Pinpoint the cell where the given text exists, returning its [X, Y] midpoint coordinate. 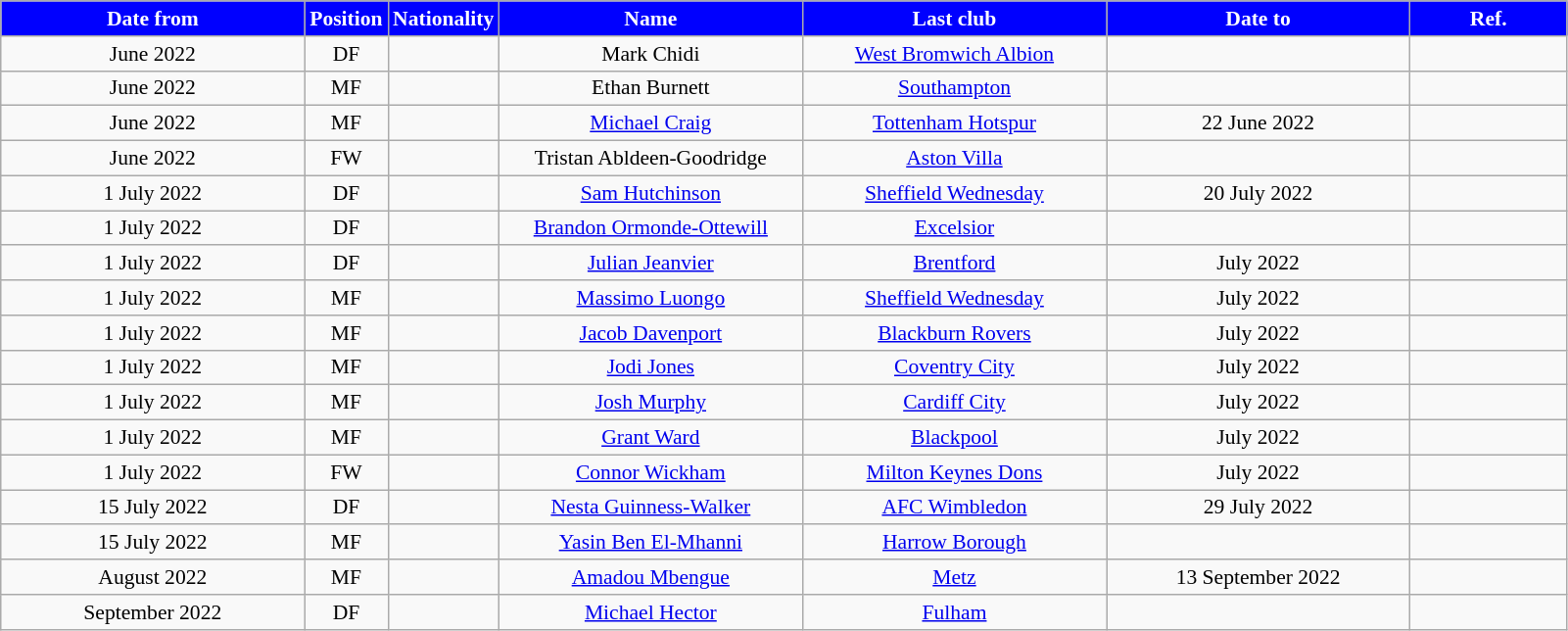
Tottenham Hotspur [954, 123]
Position [347, 19]
Jacob Davenport [650, 333]
Fulham [954, 612]
September 2022 [153, 612]
Connor Wickham [650, 472]
Josh Murphy [650, 403]
Ref. [1489, 19]
Excelsior [954, 228]
Aston Villa [954, 159]
Yasin Ben El-Mhanni [650, 543]
Massimo Luongo [650, 298]
Ethan Burnett [650, 88]
Southampton [954, 88]
West Bromwich Albion [954, 54]
29 July 2022 [1259, 508]
Date from [153, 19]
AFC Wimbledon [954, 508]
Cardiff City [954, 403]
Last club [954, 19]
Name [650, 19]
Sam Hutchinson [650, 193]
Metz [954, 577]
Tristan Abldeen-Goodridge [650, 159]
Blackburn Rovers [954, 333]
Harrow Borough [954, 543]
Nationality [443, 19]
Julian Jeanvier [650, 264]
Brandon Ormonde-Ottewill [650, 228]
Brentford [954, 264]
Mark Chidi [650, 54]
Blackpool [954, 438]
Coventry City [954, 367]
22 June 2022 [1259, 123]
Nesta Guinness-Walker [650, 508]
20 July 2022 [1259, 193]
August 2022 [153, 577]
Grant Ward [650, 438]
Michael Hector [650, 612]
Amadou Mbengue [650, 577]
13 September 2022 [1259, 577]
Jodi Jones [650, 367]
Michael Craig [650, 123]
Date to [1259, 19]
Milton Keynes Dons [954, 472]
